For the text-containing cell, return its midpoint in (X, Y) coordinate format. 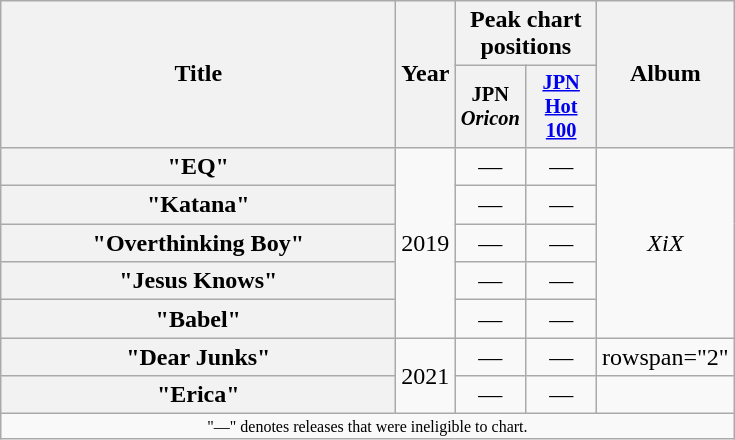
"Katana" (198, 205)
Year (426, 74)
"Babel" (198, 319)
XiX (666, 242)
"Overthinking Boy" (198, 243)
rowspan="2" (666, 357)
Title (198, 74)
"Jesus Knows" (198, 281)
"Dear Junks" (198, 357)
JPN Hot 100 (562, 107)
"Erica" (198, 395)
Peak chart positions (526, 34)
Album (666, 74)
"EQ" (198, 166)
JPN Oricon (490, 107)
"—" denotes releases that were ineligible to chart. (368, 426)
2019 (426, 242)
2021 (426, 376)
